Provide the (X, Y) coordinate of the cell's center where the given text is located.  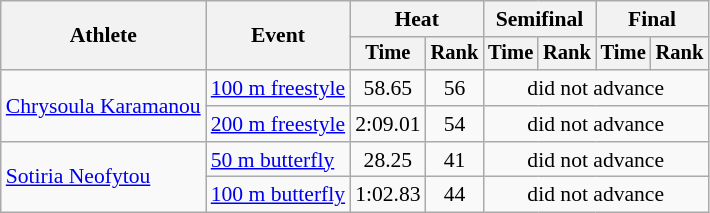
2:09.01 (388, 124)
44 (455, 195)
100 m butterfly (278, 195)
41 (455, 160)
50 m butterfly (278, 160)
Sotiria Neofytou (104, 178)
28.25 (388, 160)
Final (652, 19)
Chrysoula Karamanou (104, 106)
Event (278, 36)
200 m freestyle (278, 124)
54 (455, 124)
Heat (416, 19)
1:02.83 (388, 195)
58.65 (388, 88)
56 (455, 88)
100 m freestyle (278, 88)
Semifinal (539, 19)
Athlete (104, 36)
